From the cell containing the given text, extract its center point as [X, Y] coordinate. 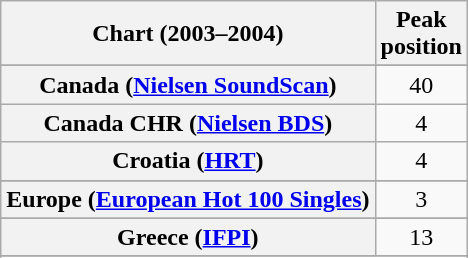
Peakposition [421, 34]
Canada CHR (Nielsen BDS) [188, 123]
13 [421, 237]
3 [421, 199]
Greece (IFPI) [188, 237]
Croatia (HRT) [188, 161]
Chart (2003–2004) [188, 34]
Europe (European Hot 100 Singles) [188, 199]
Canada (Nielsen SoundScan) [188, 85]
40 [421, 85]
